Return the (x, y) coordinate for the center point of the cell that contains the specified text.  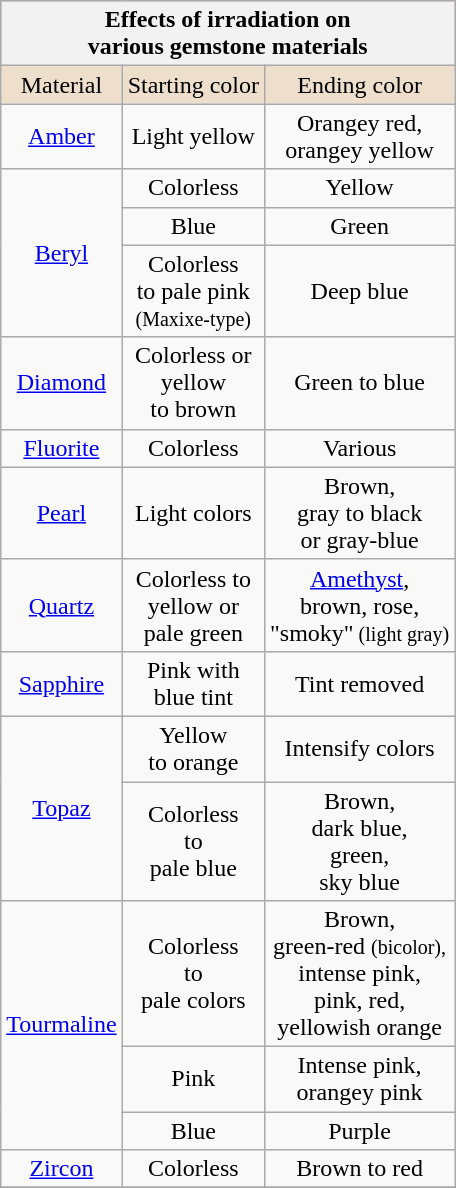
Quartz (62, 605)
Brown,green-red (bicolor),intense pink,pink, red,yellowish orange (359, 974)
Deep blue (359, 291)
Tourmaline (62, 1026)
Beryl (62, 253)
Colorlesstopale colors (193, 974)
Amethyst,brown, rose,"smoky" (light gray) (359, 605)
Pearl (62, 513)
Effects of irradiation onvarious gemstone materials (228, 34)
Orangey red,orangey yellow (359, 136)
Ending color (359, 85)
Material (62, 85)
Colorlessto pale pink(Maxixe-type) (193, 291)
Pink withblue tint (193, 684)
Amber (62, 136)
Brown,gray to blackor gray-blue (359, 513)
Intensify colors (359, 748)
Sapphire (62, 684)
Topaz (62, 808)
Green to blue (359, 383)
Fluorite (62, 448)
Diamond (62, 383)
Zircon (62, 1169)
Starting color (193, 85)
Colorless oryellowto brown (193, 383)
Colorless toyellow orpale green (193, 605)
Green (359, 226)
Various (359, 448)
Intense pink,orangey pink (359, 1080)
Light colors (193, 513)
Purple (359, 1131)
Brown to red (359, 1169)
Brown,dark blue,green,sky blue (359, 842)
Colorlesstopale blue (193, 842)
Light yellow (193, 136)
Tint removed (359, 684)
Yellowto orange (193, 748)
Yellow (359, 188)
Pink (193, 1080)
